Output the [x, y] coordinate of the center of the cell containing the given text.  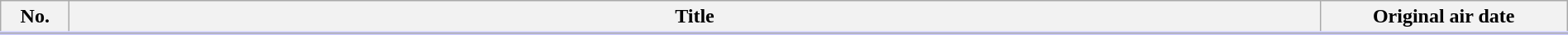
No. [35, 17]
Original air date [1444, 17]
Title [695, 17]
